Detect which cell encompasses the target text, then output its [x, y] center coordinate. 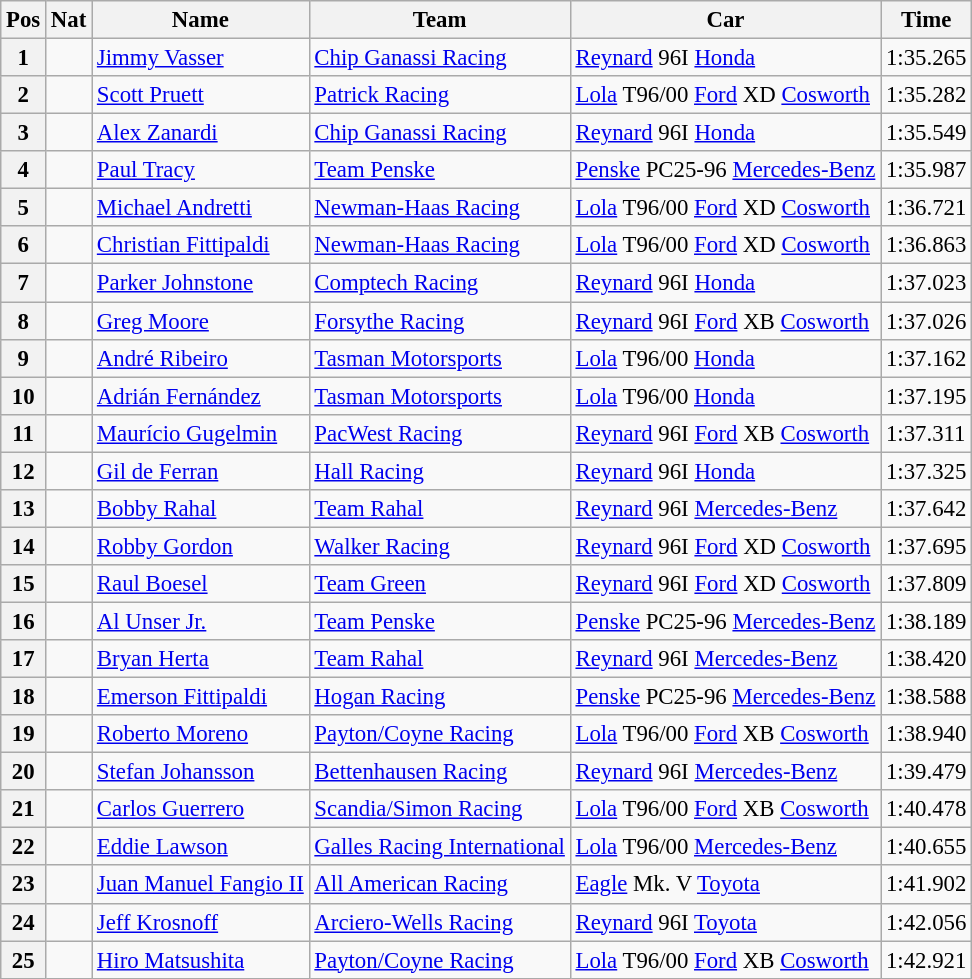
4 [24, 170]
Jeff Krosnoff [201, 922]
7 [24, 283]
Reynard 96I Toyota [725, 922]
1:38.189 [926, 621]
1:36.863 [926, 245]
Maurício Gugelmin [201, 433]
Eddie Lawson [201, 847]
1:37.809 [926, 584]
1:37.695 [926, 546]
1:42.921 [926, 960]
Scandia/Simon Racing [440, 809]
Nat [69, 20]
13 [24, 509]
20 [24, 772]
Greg Moore [201, 321]
19 [24, 734]
1:37.642 [926, 509]
Stefan Johansson [201, 772]
1 [24, 58]
8 [24, 321]
Juan Manuel Fangio II [201, 885]
16 [24, 621]
1:38.940 [926, 734]
1:42.056 [926, 922]
Michael Andretti [201, 208]
Car [725, 20]
Team Green [440, 584]
Bobby Rahal [201, 509]
24 [24, 922]
3 [24, 133]
Lola T96/00 Mercedes-Benz [725, 847]
Jimmy Vasser [201, 58]
11 [24, 433]
1:40.478 [926, 809]
Parker Johnstone [201, 283]
Galles Racing International [440, 847]
1:37.195 [926, 396]
21 [24, 809]
23 [24, 885]
1:37.023 [926, 283]
Arciero-Wells Racing [440, 922]
5 [24, 208]
Paul Tracy [201, 170]
1:39.479 [926, 772]
Robby Gordon [201, 546]
Carlos Guerrero [201, 809]
Scott Pruett [201, 95]
Al Unser Jr. [201, 621]
1:38.420 [926, 659]
1:35.549 [926, 133]
All American Racing [440, 885]
Hogan Racing [440, 697]
Hall Racing [440, 471]
1:35.282 [926, 95]
Comptech Racing [440, 283]
Alex Zanardi [201, 133]
Time [926, 20]
Pos [24, 20]
1:35.265 [926, 58]
17 [24, 659]
Raul Boesel [201, 584]
Roberto Moreno [201, 734]
22 [24, 847]
Christian Fittipaldi [201, 245]
Patrick Racing [440, 95]
1:41.902 [926, 885]
12 [24, 471]
PacWest Racing [440, 433]
Emerson Fittipaldi [201, 697]
1:37.325 [926, 471]
Bettenhausen Racing [440, 772]
18 [24, 697]
1:36.721 [926, 208]
Eagle Mk. V Toyota [725, 885]
1:35.987 [926, 170]
6 [24, 245]
1:37.311 [926, 433]
Forsythe Racing [440, 321]
Bryan Herta [201, 659]
1:37.162 [926, 358]
25 [24, 960]
14 [24, 546]
1:40.655 [926, 847]
Hiro Matsushita [201, 960]
1:38.588 [926, 697]
1:37.026 [926, 321]
10 [24, 396]
9 [24, 358]
Gil de Ferran [201, 471]
Walker Racing [440, 546]
Adrián Fernández [201, 396]
Name [201, 20]
2 [24, 95]
André Ribeiro [201, 358]
Team [440, 20]
15 [24, 584]
